Provide the [X, Y] coordinate of the cell's center where the given text is located.  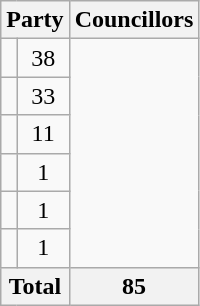
11 [43, 134]
Councillors [134, 20]
Party [35, 20]
38 [43, 58]
85 [134, 286]
Total [35, 286]
33 [43, 96]
